Return the [X, Y] coordinate for the center point of the cell that contains the specified text.  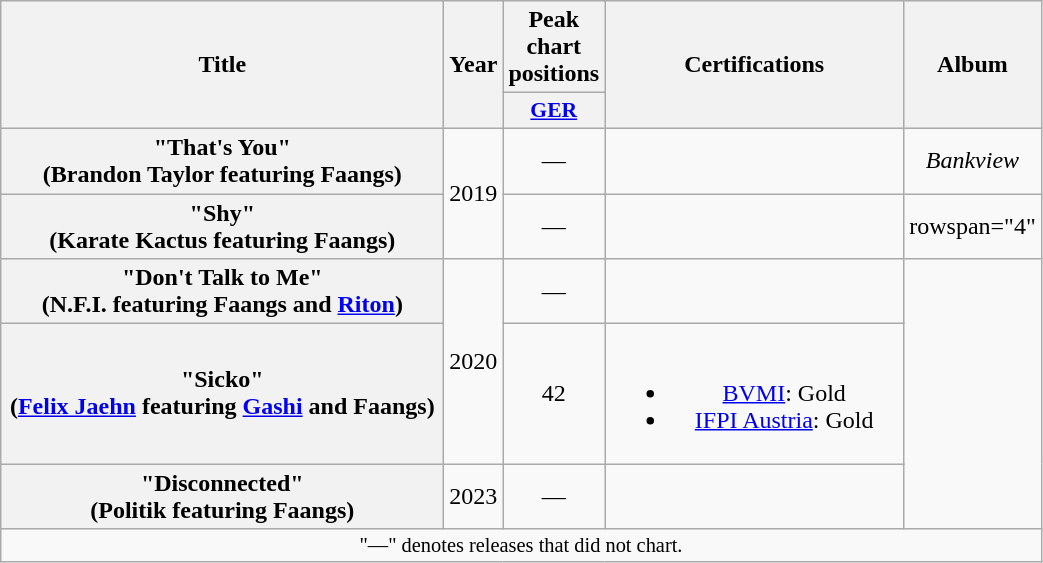
"Disconnected"(Politik featuring Faangs) [222, 496]
rowspan="4" [973, 226]
BVMI: GoldIFPI Austria: Gold [754, 394]
42 [554, 394]
"Sicko"(Felix Jaehn featuring Gashi and Faangs) [222, 394]
Bankview [973, 160]
GER [554, 111]
"Don't Talk to Me"(N.F.I. featuring Faangs and Riton) [222, 292]
Certifications [754, 65]
Peak chart positions [554, 47]
"—" denotes releases that did not chart. [521, 546]
"Shy"(Karate Kactus featuring Faangs) [222, 226]
"That's You"(Brandon Taylor featuring Faangs) [222, 160]
Year [474, 65]
2019 [474, 193]
2020 [474, 362]
2023 [474, 496]
Title [222, 65]
Album [973, 65]
